Scan for the cell matching the given text and deliver its [x, y] coordinate at center. 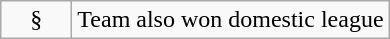
Team also won domestic league [230, 20]
§ [36, 20]
